Scan for the cell matching the given text and deliver its (X, Y) coordinate at center. 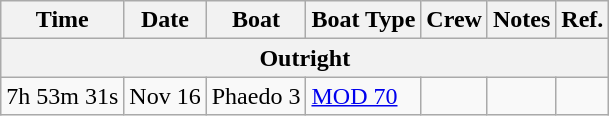
Nov 16 (165, 96)
Ref. (582, 20)
Phaedo 3 (256, 96)
Time (62, 20)
Boat (256, 20)
7h 53m 31s (62, 96)
MOD 70 (364, 96)
Outright (305, 58)
Notes (521, 20)
Date (165, 20)
Boat Type (364, 20)
Crew (454, 20)
